Pinpoint the cell where the given text exists, returning its (X, Y) midpoint coordinate. 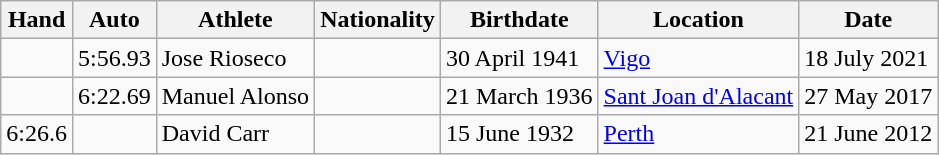
Auto (114, 20)
15 June 1932 (519, 134)
David Carr (235, 134)
Location (698, 20)
30 April 1941 (519, 58)
Sant Joan d'Alacant (698, 96)
Date (868, 20)
Perth (698, 134)
5:56.93 (114, 58)
Athlete (235, 20)
27 May 2017 (868, 96)
6:22.69 (114, 96)
Hand (37, 20)
21 June 2012 (868, 134)
18 July 2021 (868, 58)
6:26.6 (37, 134)
Jose Rioseco (235, 58)
Nationality (378, 20)
Manuel Alonso (235, 96)
Birthdate (519, 20)
21 March 1936 (519, 96)
Vigo (698, 58)
